Provide the [X, Y] coordinate of the cell's center where the given text is located.  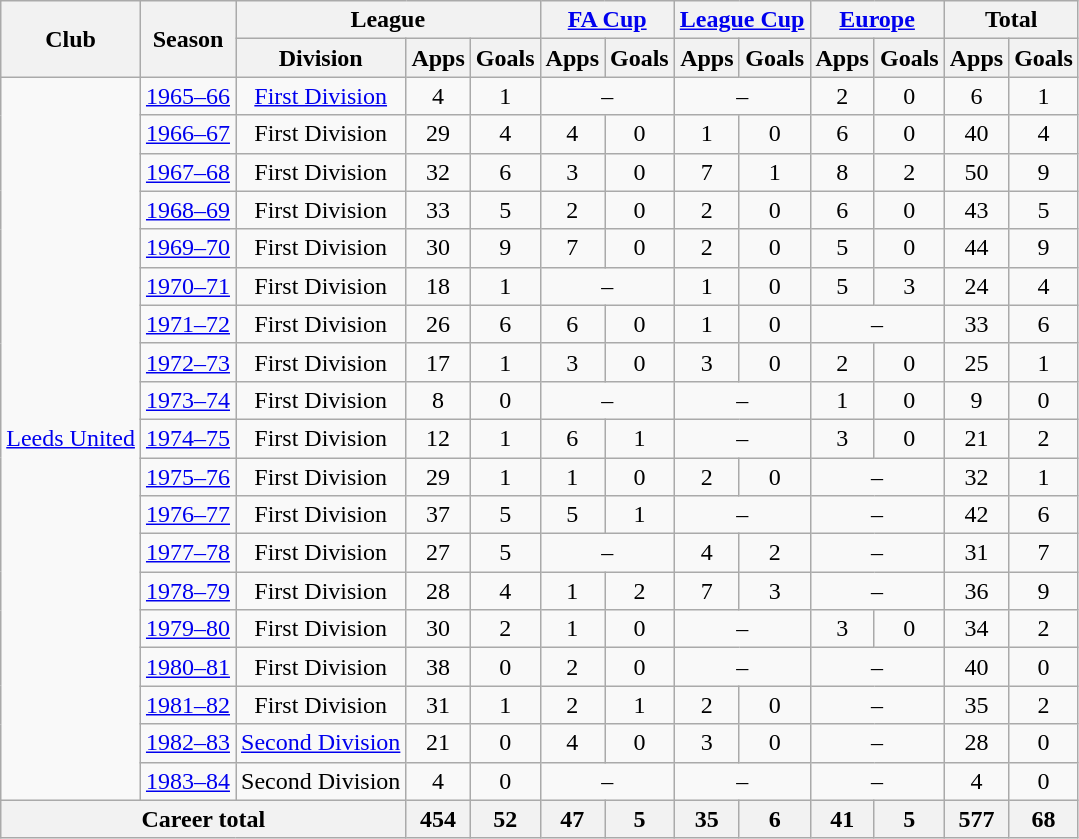
1968–69 [188, 210]
Division [321, 58]
25 [976, 362]
1974–75 [188, 438]
50 [976, 172]
18 [438, 286]
1965–66 [188, 96]
34 [976, 629]
17 [438, 362]
42 [976, 515]
1979–80 [188, 629]
1973–74 [188, 400]
1971–72 [188, 324]
1981–82 [188, 705]
1970–71 [188, 286]
1975–76 [188, 477]
37 [438, 515]
26 [438, 324]
24 [976, 286]
1966–67 [188, 134]
27 [438, 553]
41 [842, 819]
1980–81 [188, 667]
1982–83 [188, 743]
Leeds United [71, 438]
Season [188, 39]
League [388, 20]
FA Cup [607, 20]
1978–79 [188, 591]
Career total [204, 819]
1967–68 [188, 172]
454 [438, 819]
43 [976, 210]
1977–78 [188, 553]
36 [976, 591]
Europe [877, 20]
12 [438, 438]
577 [976, 819]
Club [71, 39]
52 [505, 819]
1983–84 [188, 781]
1972–73 [188, 362]
47 [572, 819]
Total [1011, 20]
1976–77 [188, 515]
44 [976, 248]
1969–70 [188, 248]
68 [1044, 819]
38 [438, 667]
League Cup [742, 20]
